Detect which cell encompasses the target text, then output its (X, Y) center coordinate. 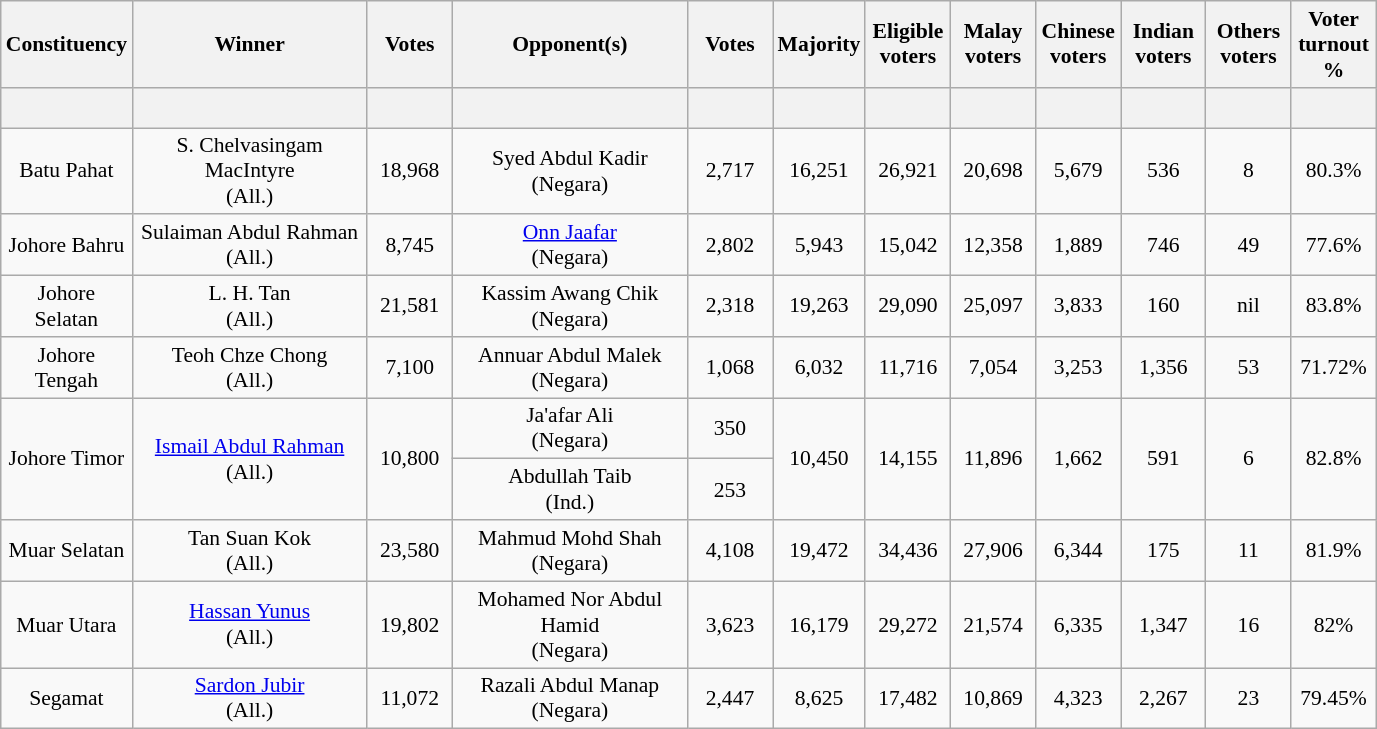
2,802 (730, 246)
80.3% (1334, 172)
82.8% (1334, 459)
Constituency (66, 44)
nil (1248, 306)
Eligible voters (908, 44)
Teoh Chze Chong(All.) (250, 368)
Johore Timor (66, 459)
11 (1248, 550)
Batu Pahat (66, 172)
Sulaiman Abdul Rahman(All.) (250, 246)
Mohamed Nor Abdul Hamid(Negara) (570, 624)
536 (1164, 172)
6,344 (1078, 550)
6,335 (1078, 624)
2,318 (730, 306)
3,623 (730, 624)
8,625 (820, 698)
14,155 (908, 459)
26,921 (908, 172)
1,356 (1164, 368)
11,716 (908, 368)
27,906 (992, 550)
Segamat (66, 698)
81.9% (1334, 550)
253 (730, 490)
3,833 (1078, 306)
Onn Jaafar(Negara) (570, 246)
Malay voters (992, 44)
3,253 (1078, 368)
5,943 (820, 246)
4,323 (1078, 698)
1,347 (1164, 624)
21,574 (992, 624)
19,802 (410, 624)
6 (1248, 459)
23,580 (410, 550)
Annuar Abdul Malek(Negara) (570, 368)
20,698 (992, 172)
2,717 (730, 172)
7,054 (992, 368)
34,436 (908, 550)
S. Chelvasingam MacIntyre(All.) (250, 172)
Ja'afar Ali(Negara) (570, 428)
Razali Abdul Manap(Negara) (570, 698)
1,889 (1078, 246)
L. H. Tan(All.) (250, 306)
175 (1164, 550)
25,097 (992, 306)
6,032 (820, 368)
Johore Bahru (66, 246)
16,251 (820, 172)
Johore Tengah (66, 368)
8,745 (410, 246)
12,358 (992, 246)
Johore Selatan (66, 306)
Mahmud Mohd Shah(Negara) (570, 550)
Hassan Yunus(All.) (250, 624)
83.8% (1334, 306)
29,272 (908, 624)
11,896 (992, 459)
8 (1248, 172)
Syed Abdul Kadir(Negara) (570, 172)
79.45% (1334, 698)
11,072 (410, 698)
2,267 (1164, 698)
15,042 (908, 246)
1,662 (1078, 459)
10,450 (820, 459)
10,869 (992, 698)
17,482 (908, 698)
Tan Suan Kok(All.) (250, 550)
Muar Selatan (66, 550)
5,679 (1078, 172)
Winner (250, 44)
77.6% (1334, 246)
29,090 (908, 306)
23 (1248, 698)
Muar Utara (66, 624)
16 (1248, 624)
21,581 (410, 306)
7,100 (410, 368)
10,800 (410, 459)
53 (1248, 368)
Opponent(s) (570, 44)
Majority (820, 44)
82% (1334, 624)
Ismail Abdul Rahman(All.) (250, 459)
160 (1164, 306)
350 (730, 428)
Chinese voters (1078, 44)
19,263 (820, 306)
591 (1164, 459)
71.72% (1334, 368)
16,179 (820, 624)
Others voters (1248, 44)
18,968 (410, 172)
19,472 (820, 550)
Voter turnout % (1334, 44)
2,447 (730, 698)
1,068 (730, 368)
Kassim Awang Chik(Negara) (570, 306)
746 (1164, 246)
Sardon Jubir(All.) (250, 698)
4,108 (730, 550)
Abdullah Taib(Ind.) (570, 490)
Indian voters (1164, 44)
49 (1248, 246)
